Locate the cell with the specified text and output its [X, Y] center coordinate. 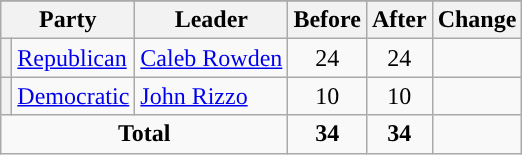
Total [144, 134]
Democratic [74, 96]
Change [477, 20]
John Rizzo [212, 96]
Republican [74, 58]
Before [328, 20]
Caleb Rowden [212, 58]
Leader [212, 20]
Party [68, 20]
After [399, 20]
